Return (X, Y) of the center of cell containing provided text 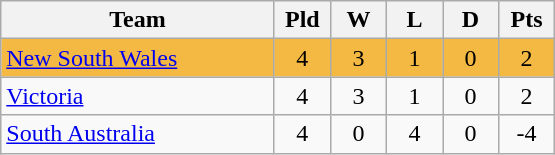
South Australia (138, 134)
Pld (302, 20)
-4 (527, 134)
L (414, 20)
Victoria (138, 96)
Pts (527, 20)
New South Wales (138, 58)
D (470, 20)
W (358, 20)
Team (138, 20)
